For the text-containing cell, return its midpoint in [x, y] coordinate format. 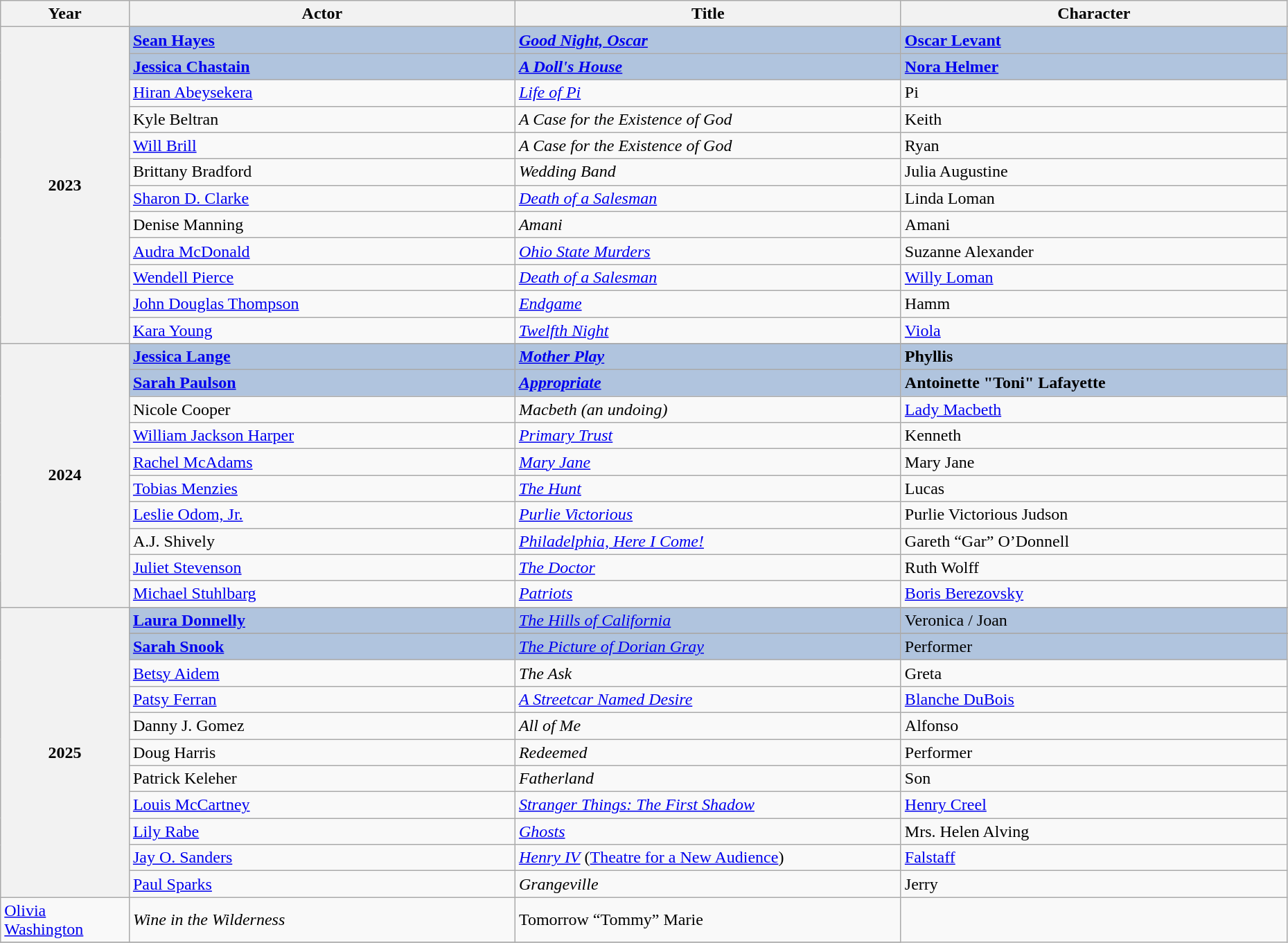
2025 [65, 752]
Henry IV (Theatre for a New Audience) [708, 858]
William Jackson Harper [321, 436]
Phyllis [1093, 357]
Macbeth (an undoing) [708, 409]
Wedding Band [708, 172]
Character [1093, 14]
Kara Young [321, 331]
Redeemed [708, 752]
Stranger Things: The First Shadow [708, 805]
Veronica / Joan [1093, 620]
Actor [321, 14]
Falstaff [1093, 858]
Suzanne Alexander [1093, 251]
Hamm [1093, 303]
All of Me [708, 725]
A Doll's House [708, 67]
Paul Sparks [321, 884]
Will Brill [321, 146]
Betsy Aidem [321, 673]
Patsy Ferran [321, 699]
Jessica Chastain [321, 67]
The Hunt [708, 488]
Leslie Odom, Jr. [321, 515]
Patriots [708, 594]
A Streetcar Named Desire [708, 699]
Michael Stuhlbarg [321, 594]
Olivia Washington [65, 920]
A.J. Shively [321, 541]
Rachel McAdams [321, 462]
Ryan [1093, 146]
Willy Loman [1093, 277]
The Hills of California [708, 620]
Jerry [1093, 884]
Son [1093, 779]
Henry Creel [1093, 805]
Year [65, 14]
Appropriate [708, 383]
Linda Loman [1093, 198]
Lucas [1093, 488]
Good Night, Oscar [708, 40]
Alfonso [1093, 725]
Audra McDonald [321, 251]
Sarah Paulson [321, 383]
Kenneth [1093, 436]
Doug Harris [321, 752]
Jay O. Sanders [321, 858]
Purlie Victorious [708, 515]
Life of Pi [708, 93]
The Ask [708, 673]
2024 [65, 475]
Grangeville [708, 884]
Wine in the Wilderness [321, 920]
Kyle Beltran [321, 119]
Laura Donnelly [321, 620]
Sharon D. Clarke [321, 198]
Lady Macbeth [1093, 409]
Tomorrow “Tommy” Marie [708, 920]
Ghosts [708, 831]
Patrick Keleher [321, 779]
Philadelphia, Here I Come! [708, 541]
Brittany Bradford [321, 172]
Blanche DuBois [1093, 699]
Hiran Abeysekera [321, 93]
Sean Hayes [321, 40]
Juliet Stevenson [321, 567]
Viola [1093, 331]
Twelfth Night [708, 331]
Denise Manning [321, 224]
Mrs. Helen Alving [1093, 831]
Sarah Snook [321, 646]
Ruth Wolff [1093, 567]
Fatherland [708, 779]
Danny J. Gomez [321, 725]
Jessica Lange [321, 357]
Nicole Cooper [321, 409]
Lily Rabe [321, 831]
Tobias Menzies [321, 488]
Antoinette "Toni" Lafayette [1093, 383]
Mother Play [708, 357]
The Doctor [708, 567]
Endgame [708, 303]
2023 [65, 186]
Gareth “Gar” O’Donnell [1093, 541]
Title [708, 14]
Oscar Levant [1093, 40]
Purlie Victorious Judson [1093, 515]
Wendell Pierce [321, 277]
Primary Trust [708, 436]
Ohio State Murders [708, 251]
Nora Helmer [1093, 67]
Julia Augustine [1093, 172]
Louis McCartney [321, 805]
Pi [1093, 93]
Keith [1093, 119]
Boris Berezovsky [1093, 594]
Greta [1093, 673]
The Picture of Dorian Gray [708, 646]
John Douglas Thompson [321, 303]
